Pinpoint the cell where the given text exists, returning its (x, y) midpoint coordinate. 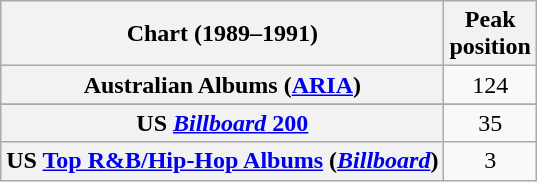
Peak position (490, 34)
3 (490, 161)
US Billboard 200 (222, 123)
35 (490, 123)
Chart (1989–1991) (222, 34)
US Top R&B/Hip-Hop Albums (Billboard) (222, 161)
Australian Albums (ARIA) (222, 85)
124 (490, 85)
